Pinpoint the cell where the given text exists, returning its [X, Y] midpoint coordinate. 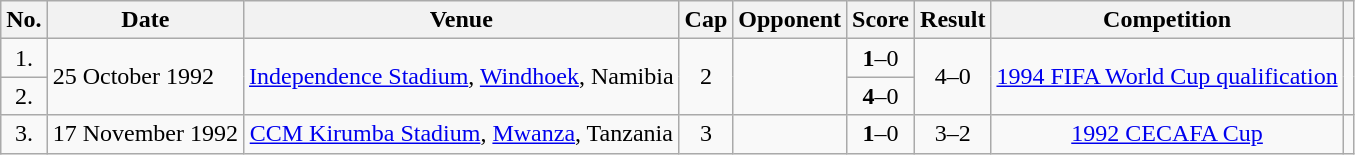
CCM Kirumba Stadium, Mwanza, Tanzania [462, 134]
Result [953, 20]
2 [706, 77]
Venue [462, 20]
Competition [1167, 20]
Independence Stadium, Windhoek, Namibia [462, 77]
3 [706, 134]
Date [145, 20]
1992 CECAFA Cup [1167, 134]
2. [24, 96]
3–2 [953, 134]
Opponent [790, 20]
25 October 1992 [145, 77]
1994 FIFA World Cup qualification [1167, 77]
17 November 1992 [145, 134]
3. [24, 134]
No. [24, 20]
Score [881, 20]
Cap [706, 20]
1. [24, 58]
